Capture the cell that displays the provided text and extract its (x, y) central coordinate. 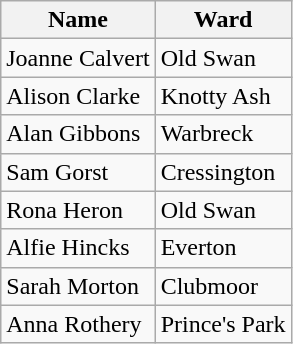
Ward (223, 20)
Rona Heron (78, 210)
Knotty Ash (223, 96)
Sarah Morton (78, 286)
Name (78, 20)
Clubmoor (223, 286)
Sam Gorst (78, 172)
Alison Clarke (78, 96)
Anna Rothery (78, 324)
Joanne Calvert (78, 58)
Everton (223, 248)
Alan Gibbons (78, 134)
Warbreck (223, 134)
Alfie Hincks (78, 248)
Prince's Park (223, 324)
Cressington (223, 172)
